Output the [x, y] coordinate of the center of the cell containing the given text.  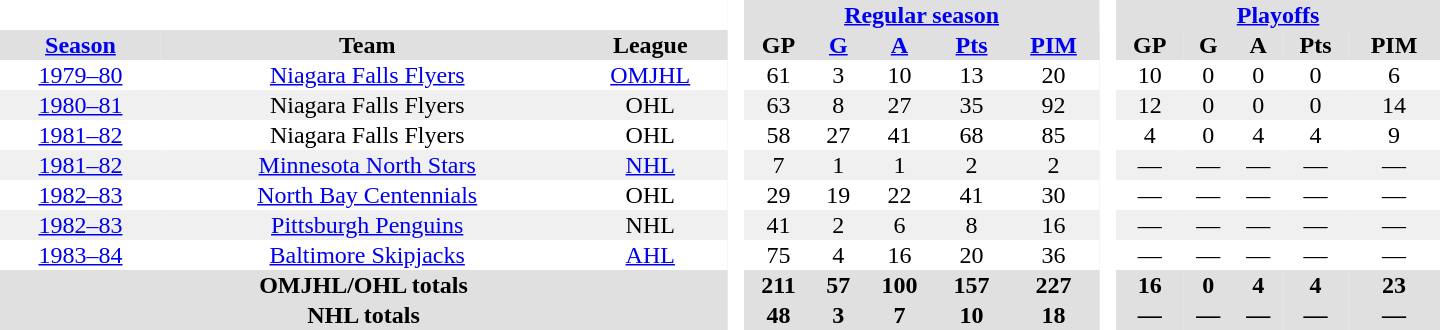
22 [899, 195]
1983–84 [80, 255]
36 [1054, 255]
35 [971, 105]
Baltimore Skipjacks [367, 255]
29 [779, 195]
68 [971, 135]
58 [779, 135]
100 [899, 285]
14 [1394, 105]
13 [971, 75]
75 [779, 255]
92 [1054, 105]
AHL [650, 255]
63 [779, 105]
30 [1054, 195]
23 [1394, 285]
85 [1054, 135]
League [650, 45]
157 [971, 285]
19 [838, 195]
OMJHL/OHL totals [364, 285]
48 [779, 315]
61 [779, 75]
9 [1394, 135]
211 [779, 285]
North Bay Centennials [367, 195]
Minnesota North Stars [367, 165]
Regular season [922, 15]
18 [1054, 315]
12 [1150, 105]
227 [1054, 285]
1979–80 [80, 75]
Playoffs [1278, 15]
1980–81 [80, 105]
Team [367, 45]
Pittsburgh Penguins [367, 225]
Season [80, 45]
NHL totals [364, 315]
57 [838, 285]
OMJHL [650, 75]
